Locate the cell with the specified text and output its [x, y] center coordinate. 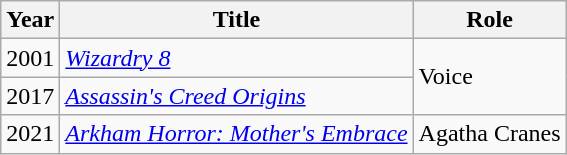
Role [490, 20]
Assassin's Creed Origins [236, 96]
Voice [490, 77]
Arkham Horror: Mother's Embrace [236, 134]
Title [236, 20]
Agatha Cranes [490, 134]
Wizardry 8 [236, 58]
2017 [30, 96]
2001 [30, 58]
2021 [30, 134]
Year [30, 20]
